Output the (x, y) coordinate of the center of the cell containing the given text.  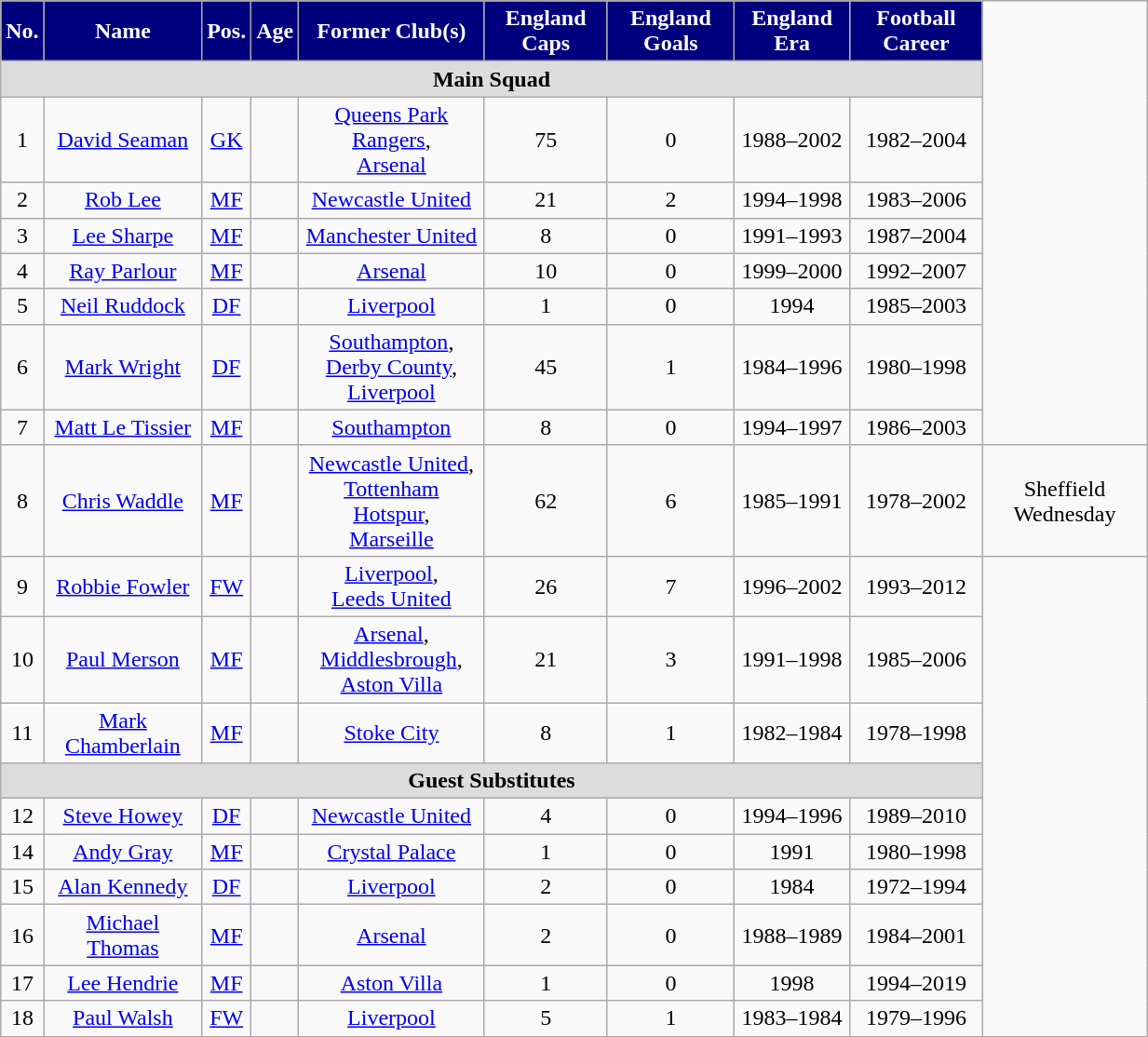
No. (22, 32)
1994–1997 (791, 427)
1985–2006 (916, 659)
England Caps (546, 32)
1988–2002 (791, 140)
1986–2003 (916, 427)
Former Club(s) (391, 32)
Lee Sharpe (123, 236)
Liverpool,Leeds United (391, 586)
Andy Gray (123, 852)
Southampton,Derby County,Liverpool (391, 367)
Pos. (227, 32)
Queens Park Rangers, Arsenal (391, 140)
9 (22, 586)
1972–1994 (916, 887)
Guest Substitutes (492, 781)
1984–1996 (791, 367)
1985–2003 (916, 306)
15 (22, 887)
Name (123, 32)
Sheffield Wednesday (1064, 501)
18 (22, 1018)
Age (276, 32)
Mark Wright (123, 367)
1985–1991 (791, 501)
1987–2004 (916, 236)
1984–2001 (916, 935)
1983–1984 (791, 1018)
1994–1998 (791, 200)
1984 (791, 887)
1998 (791, 983)
1978–1998 (916, 732)
17 (22, 983)
1979–1996 (916, 1018)
Arsenal,Middlesbrough,Aston Villa (391, 659)
Stoke City (391, 732)
1991–1993 (791, 236)
26 (546, 586)
Alan Kennedy (123, 887)
Football Career (916, 32)
1991 (791, 852)
Newcastle United,Tottenham Hotspur,Marseille (391, 501)
14 (22, 852)
16 (22, 935)
Robbie Fowler (123, 586)
1993–2012 (916, 586)
Southampton (391, 427)
England Goals (670, 32)
1982–2004 (916, 140)
Michael Thomas (123, 935)
1991–1998 (791, 659)
Lee Hendrie (123, 983)
1994 (791, 306)
1983–2006 (916, 200)
Matt Le Tissier (123, 427)
11 (22, 732)
12 (22, 816)
1994–2019 (916, 983)
62 (546, 501)
1994–1996 (791, 816)
75 (546, 140)
Mark Chamberlain (123, 732)
1978–2002 (916, 501)
1996–2002 (791, 586)
Aston Villa (391, 983)
Manchester United (391, 236)
Paul Walsh (123, 1018)
1989–2010 (916, 816)
Neil Ruddock (123, 306)
GK (227, 140)
Crystal Palace (391, 852)
1992–2007 (916, 271)
Ray Parlour (123, 271)
Chris Waddle (123, 501)
Rob Lee (123, 200)
Main Squad (492, 79)
David Seaman (123, 140)
1999–2000 (791, 271)
1982–1984 (791, 732)
Steve Howey (123, 816)
1988–1989 (791, 935)
45 (546, 367)
England Era (791, 32)
Paul Merson (123, 659)
